From the cell containing the given text, extract its center point as (X, Y) coordinate. 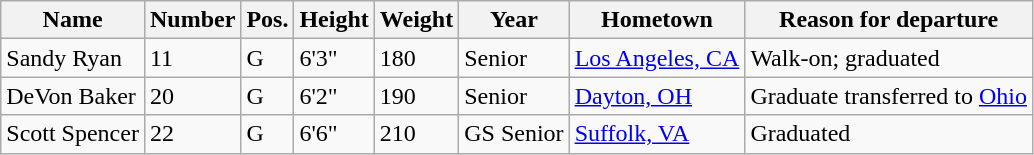
Reason for departure (889, 20)
Height (334, 20)
22 (192, 134)
Dayton, OH (657, 96)
Suffolk, VA (657, 134)
Name (73, 20)
GS Senior (514, 134)
Graduate transferred to Ohio (889, 96)
20 (192, 96)
190 (416, 96)
180 (416, 58)
Pos. (268, 20)
Hometown (657, 20)
Walk-on; graduated (889, 58)
210 (416, 134)
Graduated (889, 134)
6'3" (334, 58)
6'6" (334, 134)
Weight (416, 20)
Sandy Ryan (73, 58)
Year (514, 20)
Number (192, 20)
DeVon Baker (73, 96)
Scott Spencer (73, 134)
6'2" (334, 96)
Los Angeles, CA (657, 58)
11 (192, 58)
